Determine the [x, y] coordinate at the center of the cell enclosing the given text.  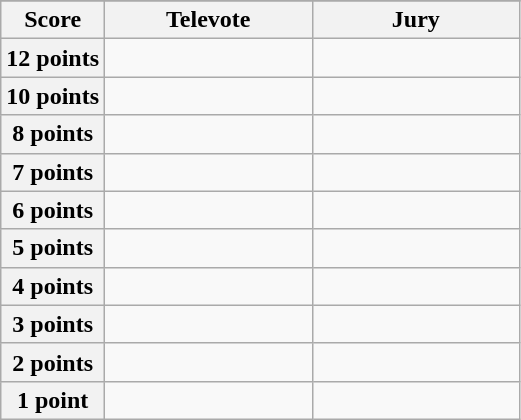
Televote [209, 20]
2 points [53, 362]
3 points [53, 324]
Score [53, 20]
5 points [53, 248]
7 points [53, 172]
Jury [416, 20]
8 points [53, 134]
6 points [53, 210]
12 points [53, 58]
10 points [53, 96]
4 points [53, 286]
1 point [53, 400]
